Find where the given text appears and provide that cell's center as [X, Y] coordinate. 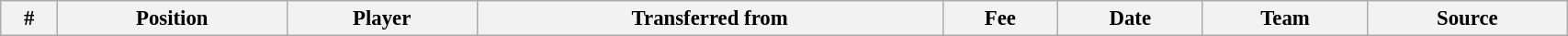
Team [1285, 18]
Date [1130, 18]
Source [1468, 18]
Transferred from [709, 18]
# [29, 18]
Fee [999, 18]
Position [172, 18]
Player [382, 18]
